Return the (X, Y) coordinate for the center point of the cell that contains the specified text.  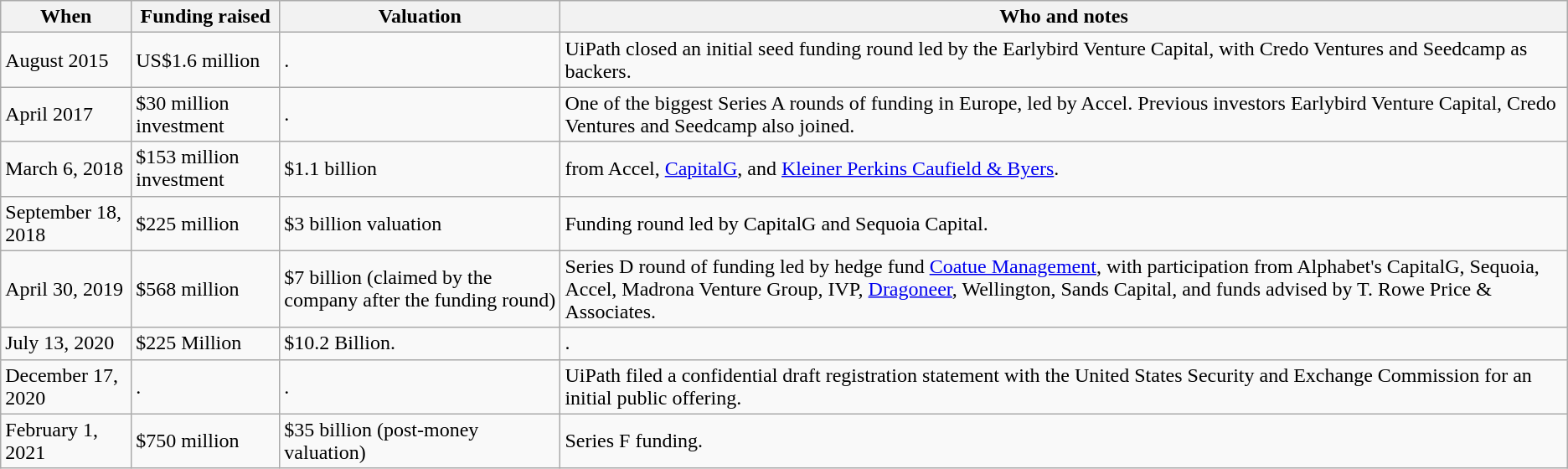
$7 billion (claimed by the company after the funding round) (420, 289)
April 2017 (66, 114)
July 13, 2020 (66, 343)
Funding round led by CapitalG and Sequoia Capital. (1064, 223)
Series F funding. (1064, 441)
February 1, 2021 (66, 441)
$3 billion valuation (420, 223)
$568 million (206, 289)
August 2015 (66, 60)
December 17, 2020 (66, 387)
UiPath closed an initial seed funding round led by the Earlybird Venture Capital, with Credo Ventures and Seedcamp as backers. (1064, 60)
$225 Million (206, 343)
April 30, 2019 (66, 289)
$153 million investment (206, 169)
Funding raised (206, 17)
from Accel, CapitalG, and Kleiner Perkins Caufield & Byers. (1064, 169)
UiPath filed a confidential draft registration statement with the United States Security and Exchange Commission for an initial public offering. (1064, 387)
Who and notes (1064, 17)
When (66, 17)
March 6, 2018 (66, 169)
$750 million (206, 441)
US$1.6 million (206, 60)
$30 million investment (206, 114)
$225 million (206, 223)
$1.1 billion (420, 169)
September 18, 2018 (66, 223)
$35 billion (post-money valuation) (420, 441)
$10.2 Billion. (420, 343)
Valuation (420, 17)
